From the cell containing the given text, extract its center point as (X, Y) coordinate. 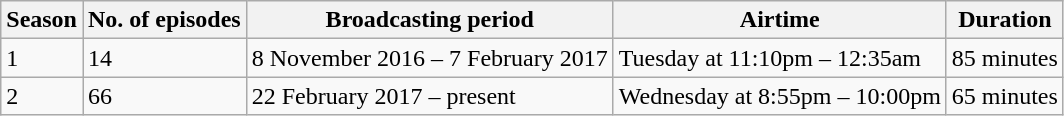
Broadcasting period (430, 20)
Duration (1004, 20)
65 minutes (1004, 96)
8 November 2016 – 7 February 2017 (430, 58)
1 (42, 58)
No. of episodes (164, 20)
2 (42, 96)
85 minutes (1004, 58)
14 (164, 58)
22 February 2017 – present (430, 96)
Wednesday at 8:55pm – 10:00pm (780, 96)
Airtime (780, 20)
Season (42, 20)
Tuesday at 11:10pm – 12:35am (780, 58)
66 (164, 96)
